Search for the cell housing the specified text and yield its [x, y] center coordinate. 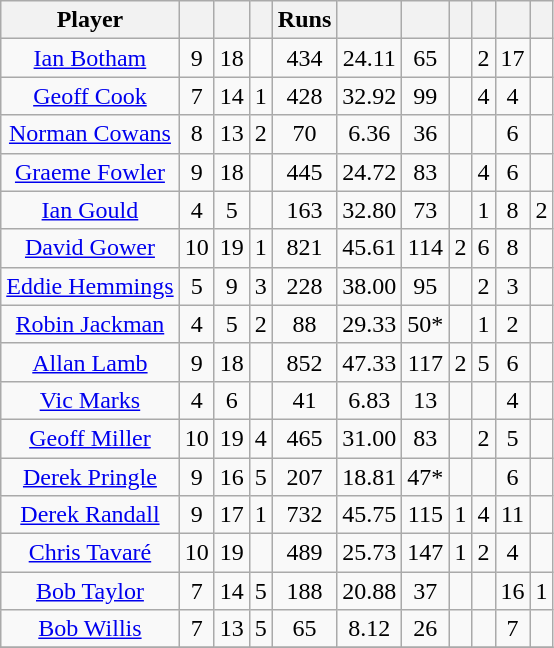
434 [304, 58]
Ian Gould [90, 210]
Eddie Hemmings [90, 286]
Bob Taylor [90, 591]
8.12 [370, 629]
73 [426, 210]
114 [426, 248]
25.73 [370, 553]
Chris Tavaré [90, 553]
207 [304, 477]
Robin Jackman [90, 324]
115 [426, 515]
Geoff Cook [90, 96]
50* [426, 324]
6.83 [370, 400]
45.61 [370, 248]
445 [304, 172]
Ian Botham [90, 58]
41 [304, 400]
465 [304, 438]
18.81 [370, 477]
32.92 [370, 96]
37 [426, 591]
147 [426, 553]
Vic Marks [90, 400]
Norman Cowans [90, 134]
228 [304, 286]
31.00 [370, 438]
38.00 [370, 286]
188 [304, 591]
99 [426, 96]
489 [304, 553]
24.11 [370, 58]
20.88 [370, 591]
117 [426, 362]
45.75 [370, 515]
11 [512, 515]
Derek Randall [90, 515]
24.72 [370, 172]
6.36 [370, 134]
Allan Lamb [90, 362]
428 [304, 96]
32.80 [370, 210]
36 [426, 134]
29.33 [370, 324]
26 [426, 629]
70 [304, 134]
88 [304, 324]
Derek Pringle [90, 477]
95 [426, 286]
Runs [304, 20]
Graeme Fowler [90, 172]
Geoff Miller [90, 438]
732 [304, 515]
47* [426, 477]
David Gower [90, 248]
Bob Willis [90, 629]
821 [304, 248]
852 [304, 362]
Player [90, 20]
163 [304, 210]
47.33 [370, 362]
